Extract the [X, Y] coordinate from the center of the cell holding the provided text.  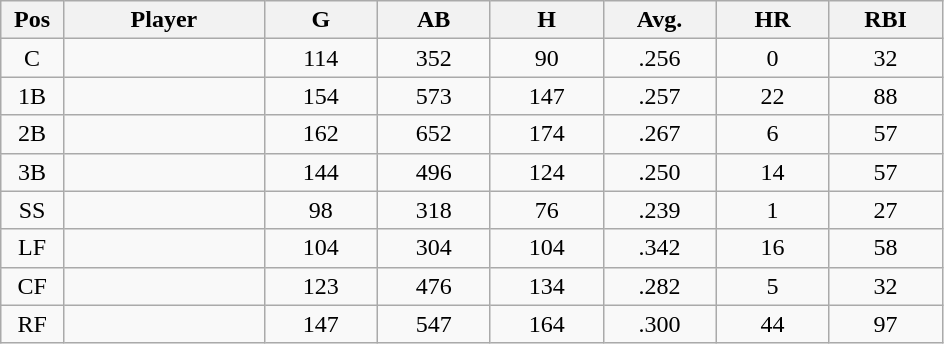
496 [434, 172]
44 [772, 324]
C [32, 58]
AB [434, 20]
0 [772, 58]
174 [546, 134]
6 [772, 134]
RBI [886, 20]
3B [32, 172]
352 [434, 58]
.257 [660, 96]
.342 [660, 248]
76 [546, 210]
22 [772, 96]
58 [886, 248]
88 [886, 96]
14 [772, 172]
98 [320, 210]
1B [32, 96]
Avg. [660, 20]
.239 [660, 210]
154 [320, 96]
Player [164, 20]
.256 [660, 58]
90 [546, 58]
27 [886, 210]
97 [886, 324]
573 [434, 96]
SS [32, 210]
.267 [660, 134]
476 [434, 286]
123 [320, 286]
RF [32, 324]
.300 [660, 324]
144 [320, 172]
Pos [32, 20]
LF [32, 248]
304 [434, 248]
114 [320, 58]
547 [434, 324]
5 [772, 286]
124 [546, 172]
134 [546, 286]
318 [434, 210]
16 [772, 248]
1 [772, 210]
162 [320, 134]
164 [546, 324]
G [320, 20]
652 [434, 134]
CF [32, 286]
HR [772, 20]
2B [32, 134]
.250 [660, 172]
H [546, 20]
.282 [660, 286]
